Pinpoint the cell where the given text exists, returning its [x, y] midpoint coordinate. 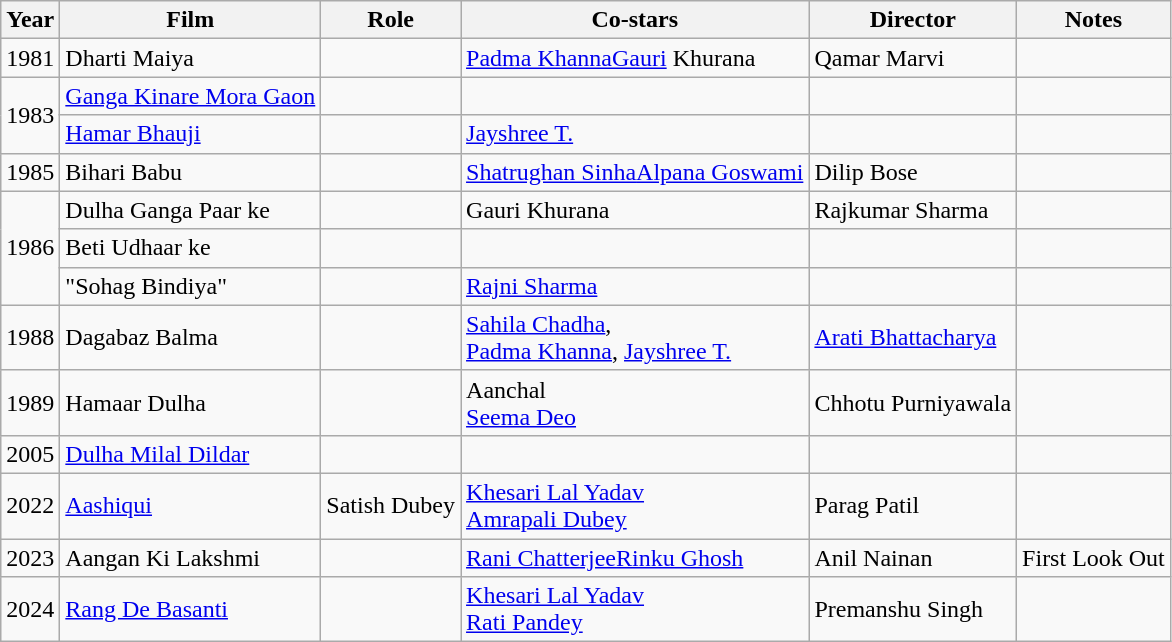
Qamar Marvi [913, 58]
Jayshree T. [635, 134]
"Sohag Bindiya" [190, 286]
Beti Udhaar ke [190, 248]
Sahila Chadha,Padma Khanna, Jayshree T. [635, 338]
AanchalSeema Deo [635, 402]
Bihari Babu [190, 172]
Dulha Milal Dildar [190, 454]
Satish Dubey [391, 506]
First Look Out [1094, 557]
2022 [30, 506]
Director [913, 20]
Rajni Sharma [635, 286]
Dharti Maiya [190, 58]
1983 [30, 115]
Rajkumar Sharma [913, 210]
Film [190, 20]
Co-stars [635, 20]
1985 [30, 172]
Year [30, 20]
Ganga Kinare Mora Gaon [190, 96]
2024 [30, 610]
1986 [30, 248]
Dilip Bose [913, 172]
Aashiqui [190, 506]
Rang De Basanti [190, 610]
Hamaar Dulha [190, 402]
Padma KhannaGauri Khurana [635, 58]
Dulha Ganga Paar ke [190, 210]
Arati Bhattacharya [913, 338]
Rani ChatterjeeRinku Ghosh [635, 557]
Khesari Lal YadavRati Pandey [635, 610]
Parag Patil [913, 506]
Anil Nainan [913, 557]
2023 [30, 557]
1981 [30, 58]
Dagabaz Balma [190, 338]
2005 [30, 454]
Gauri Khurana [635, 210]
Hamar Bhauji [190, 134]
Shatrughan SinhaAlpana Goswami [635, 172]
1989 [30, 402]
Khesari Lal YadavAmrapali Dubey [635, 506]
Role [391, 20]
1988 [30, 338]
Premanshu Singh [913, 610]
Notes [1094, 20]
Aangan Ki Lakshmi [190, 557]
Chhotu Purniyawala [913, 402]
